Determine the [X, Y] coordinate at the center of the cell enclosing the given text.  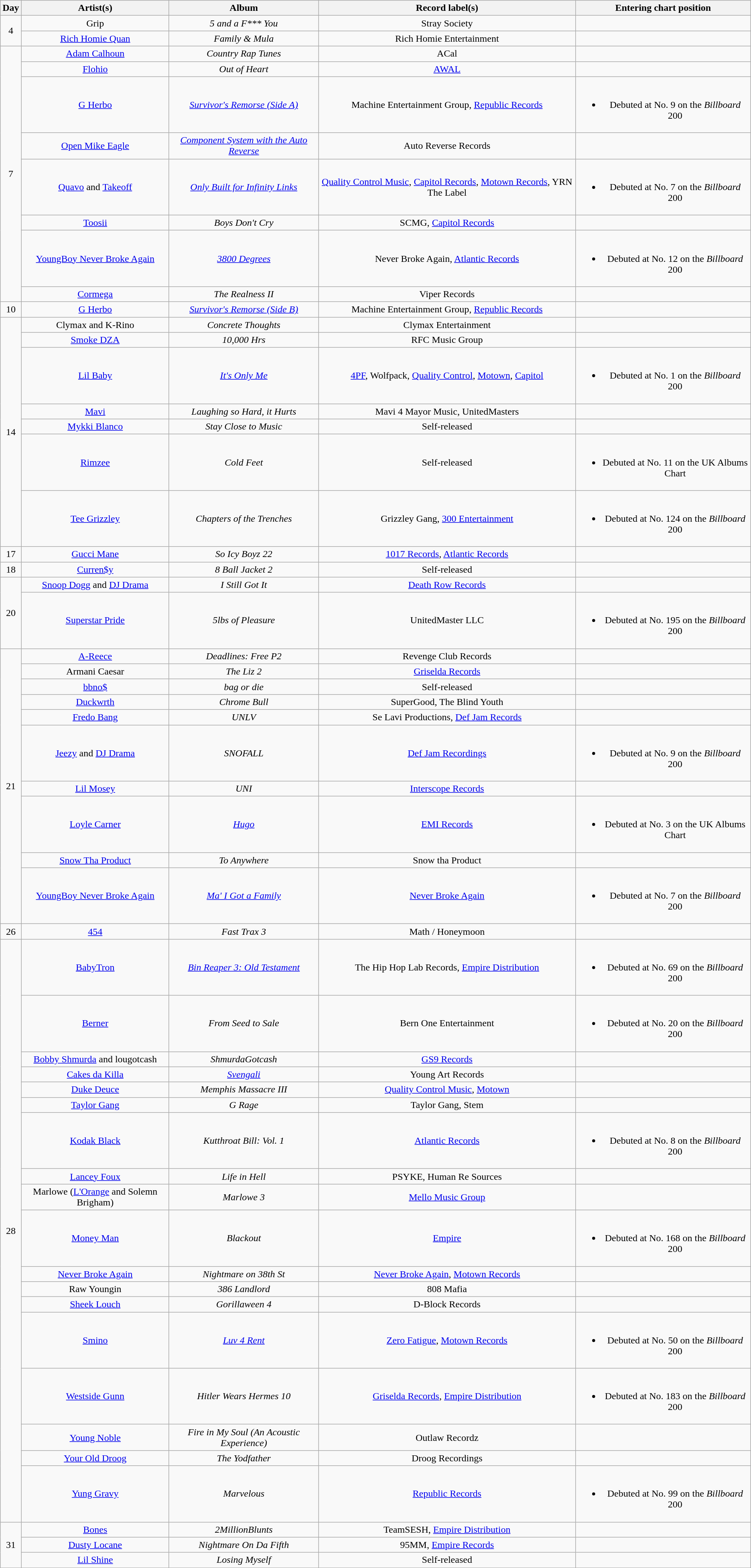
Auto Reverse Records [447, 146]
Rimzee [95, 462]
Debuted at No. 1 on the Billboard 200 [663, 376]
Lancey Foux [95, 1176]
808 Mafia [447, 1289]
4PF, Wolfpack, Quality Control, Motown, Capitol [447, 376]
Laughing so Hard, it Hurts [244, 411]
RFC Music Group [447, 340]
Griselda Records, Empire Distribution [447, 1396]
Marlowe 3 [244, 1197]
PSYKE, Human Re Sources [447, 1176]
Rich Homie Entertainment [447, 38]
Fredo Bang [95, 717]
95MM, Empire Records [447, 1545]
1017 Records, Atlantic Records [447, 554]
SNOFALL [244, 753]
bag or die [244, 687]
It's Only Me [244, 376]
Fast Trax 3 [244, 932]
Cormega [95, 294]
Cakes da Killa [95, 1074]
Hugo [244, 825]
Taylor Gang, Stem [447, 1105]
Tee Grizzley [95, 519]
Rich Homie Quan [95, 38]
454 [95, 932]
Component System with the Auto Reverse [244, 146]
Lil Shine [95, 1560]
Debuted at No. 195 on the Billboard 200 [663, 620]
Survivor's Remorse (Side B) [244, 309]
Kodak Black [95, 1141]
The Hip Hop Lab Records, Empire Distribution [447, 967]
EMI Records [447, 825]
BabyTron [95, 967]
Snow tha Product [447, 860]
Lil Mosey [95, 789]
ACal [447, 54]
So Icy Boyz 22 [244, 554]
Quality Control Music, Capitol Records, Motown Records, YRN The Label [447, 187]
Life in Hell [244, 1176]
Cold Feet [244, 462]
Memphis Massacre III [244, 1090]
2MillionBlunts [244, 1530]
Superstar Pride [95, 620]
Country Rap Tunes [244, 54]
Smino [95, 1340]
Luv 4 Rent [244, 1340]
Fire in My Soul (An Acoustic Experience) [244, 1437]
Yung Gravy [95, 1494]
Lil Baby [95, 376]
Entering chart position [663, 8]
TeamSESH, Empire Distribution [447, 1530]
SuperGood, The Blind Youth [447, 702]
bbno$ [95, 687]
Bobby Shmurda and lougotcash [95, 1059]
Mavi [95, 411]
Family & Mula [244, 38]
Concrete Thoughts [244, 324]
5 and a F*** You [244, 23]
Artist(s) [95, 8]
Westside Gunn [95, 1396]
Bones [95, 1530]
Clymax and K-Rino [95, 324]
386 Landlord [244, 1289]
Griselda Records [447, 671]
Open Mike Eagle [95, 146]
Se Lavi Productions, Def Jam Records [447, 717]
Deadlines: Free P2 [244, 656]
8 Ball Jacket 2 [244, 569]
GS9 Records [447, 1059]
Republic Records [447, 1494]
10 [11, 309]
Clymax Entertainment [447, 324]
Quality Control Music, Motown [447, 1090]
Atlantic Records [447, 1141]
Debuted at No. 183 on the Billboard 200 [663, 1396]
UNI [244, 789]
Mykki Blanco [95, 427]
5lbs of Pleasure [244, 620]
Toosii [95, 223]
Stay Close to Music [244, 427]
Debuted at No. 11 on the UK Albums Chart [663, 462]
7 [11, 174]
Berner [95, 1023]
Survivor's Remorse (Side A) [244, 105]
Quavo and Takeoff [95, 187]
Day [11, 8]
Chrome Bull [244, 702]
Debuted at No. 8 on the Billboard 200 [663, 1141]
Your Old Droog [95, 1458]
Debuted at No. 99 on the Billboard 200 [663, 1494]
Snow Tha Product [95, 860]
Stray Society [447, 23]
Mello Music Group [447, 1197]
Outlaw Recordz [447, 1437]
Dusty Locane [95, 1545]
Grip [95, 23]
ShmurdaGotcash [244, 1059]
17 [11, 554]
Droog Recordings [447, 1458]
Raw Youngin [95, 1289]
Only Built for Infinity Links [244, 187]
Debuted at No. 20 on the Billboard 200 [663, 1023]
Debuted at No. 69 on the Billboard 200 [663, 967]
Boys Don't Cry [244, 223]
Def Jam Recordings [447, 753]
The Yodfather [244, 1458]
Death Row Records [447, 585]
AWAL [447, 69]
Jeezy and DJ Drama [95, 753]
D-Block Records [447, 1305]
Sheek Louch [95, 1305]
Zero Fatigue, Motown Records [447, 1340]
The Liz 2 [244, 671]
20 [11, 613]
26 [11, 932]
Marvelous [244, 1494]
Empire [447, 1238]
UnitedMaster LLC [447, 620]
Bern One Entertainment [447, 1023]
21 [11, 786]
To Anywhere [244, 860]
Blackout [244, 1238]
Record label(s) [447, 8]
Snoop Dogg and DJ Drama [95, 585]
28 [11, 1230]
Loyle Carner [95, 825]
31 [11, 1545]
Never Broke Again, Atlantic Records [447, 258]
Chapters of the Trenches [244, 519]
SCMG, Capitol Records [447, 223]
Debuted at No. 3 on the UK Albums Chart [663, 825]
UNLV [244, 717]
A-Reece [95, 656]
Losing Myself [244, 1560]
Adam Calhoun [95, 54]
Young Noble [95, 1437]
Mavi 4 Mayor Music, UnitedMasters [447, 411]
10,000 Hrs [244, 340]
Nightmare on 38th St [244, 1274]
Hitler Wears Hermes 10 [244, 1396]
3800 Degrees [244, 258]
Album [244, 8]
Grizzley Gang, 300 Entertainment [447, 519]
Kutthroat Bill: Vol. 1 [244, 1141]
Nightmare On Da Fifth [244, 1545]
Duckwrth [95, 702]
From Seed to Sale [244, 1023]
Debuted at No. 12 on the Billboard 200 [663, 258]
14 [11, 432]
Revenge Club Records [447, 656]
Bin Reaper 3: Old Testament [244, 967]
Gucci Mane [95, 554]
G Rage [244, 1105]
Ma' I Got a Family [244, 896]
Viper Records [447, 294]
Young Art Records [447, 1074]
4 [11, 31]
Marlowe (L'Orange and Solemn Brigham) [95, 1197]
Curren$y [95, 569]
The Realness II [244, 294]
Debuted at No. 50 on the Billboard 200 [663, 1340]
Interscope Records [447, 789]
Flohio [95, 69]
Svengali [244, 1074]
Taylor Gang [95, 1105]
Debuted at No. 124 on the Billboard 200 [663, 519]
Math / Honeymoon [447, 932]
Money Man [95, 1238]
I Still Got It [244, 585]
Smoke DZA [95, 340]
Out of Heart [244, 69]
18 [11, 569]
Armani Caesar [95, 671]
Debuted at No. 168 on the Billboard 200 [663, 1238]
Gorillaween 4 [244, 1305]
Duke Deuce [95, 1090]
Never Broke Again, Motown Records [447, 1274]
